Find where the given text appears and provide that cell's center as (x, y) coordinate. 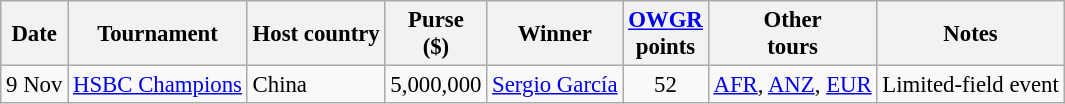
AFR, ANZ, EUR (792, 85)
Notes (970, 34)
Limited-field event (970, 85)
9 Nov (34, 85)
HSBC Champions (158, 85)
China (316, 85)
Tournament (158, 34)
Othertours (792, 34)
Winner (555, 34)
Sergio García (555, 85)
OWGRpoints (666, 34)
Date (34, 34)
Purse($) (436, 34)
Host country (316, 34)
52 (666, 85)
5,000,000 (436, 85)
